Output the (x, y) coordinate of the center of the cell containing the given text.  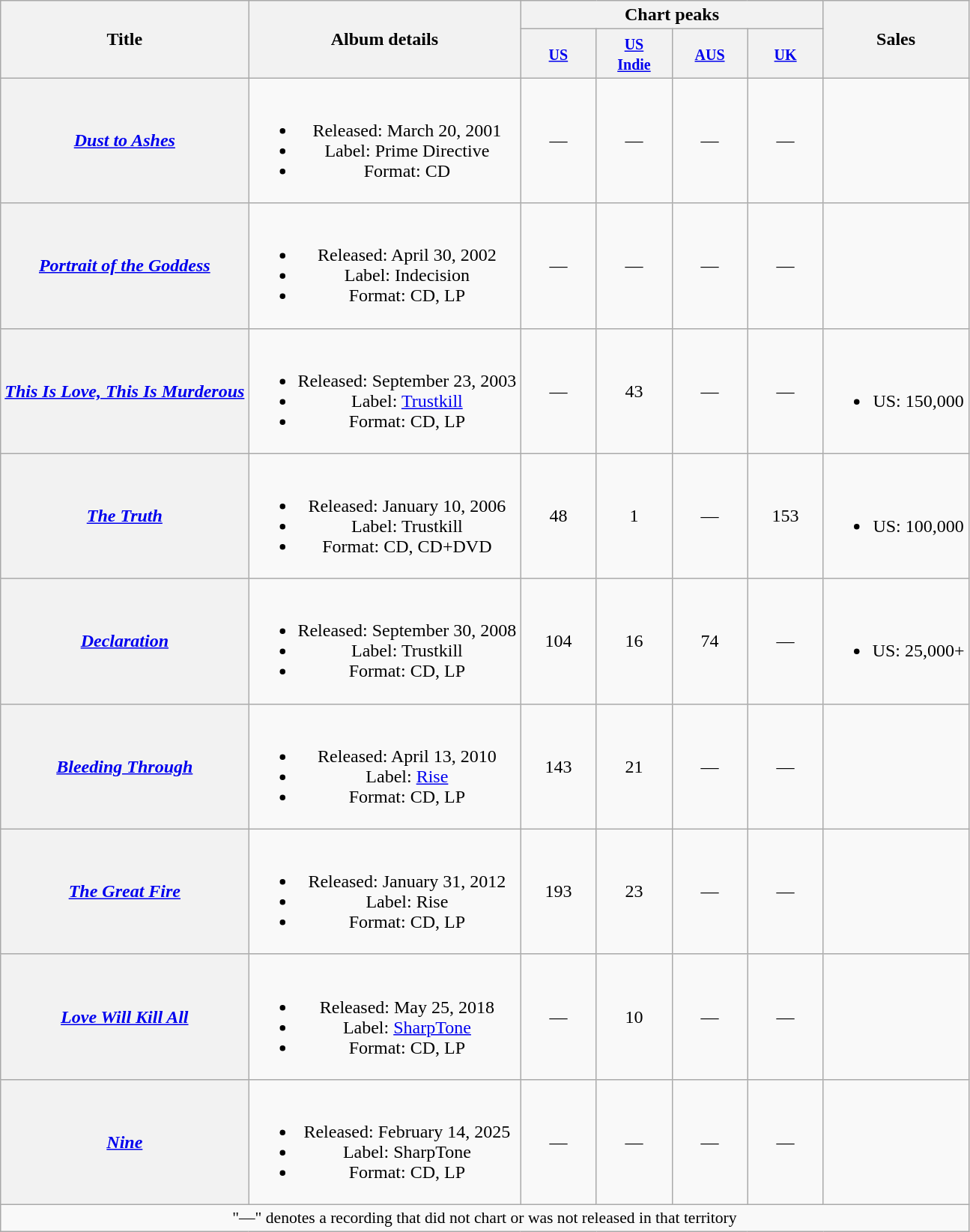
43 (634, 391)
Released: April 30, 2002Label: IndecisionFormat: CD, LP (385, 265)
Released: May 25, 2018Label: SharpToneFormat: CD, LP (385, 1016)
The Great Fire (124, 892)
Sales (896, 39)
Released: January 31, 2012Label: RiseFormat: CD, LP (385, 892)
1 (634, 516)
Portrait of the Goddess (124, 265)
US: 150,000 (896, 391)
Love Will Kill All (124, 1016)
74 (710, 641)
The Truth (124, 516)
Released: September 23, 2003Label: TrustkillFormat: CD, LP (385, 391)
Title (124, 39)
Released: September 30, 2008Label: TrustkillFormat: CD, LP (385, 641)
48 (559, 516)
Dust to Ashes (124, 141)
Released: April 13, 2010Label: RiseFormat: CD, LP (385, 766)
Chart peaks (672, 15)
193 (559, 892)
21 (634, 766)
143 (559, 766)
US: 100,000 (896, 516)
Released: March 20, 2001Label: Prime DirectiveFormat: CD (385, 141)
AUS (710, 54)
US: 25,000+ (896, 641)
16 (634, 641)
Album details (385, 39)
153 (785, 516)
UK (785, 54)
Released: January 10, 2006Label: TrustkillFormat: CD, CD+DVD (385, 516)
10 (634, 1016)
US (559, 54)
Bleeding Through (124, 766)
23 (634, 892)
Declaration (124, 641)
Nine (124, 1142)
104 (559, 641)
"—" denotes a recording that did not chart or was not released in that territory (485, 1218)
Released: February 14, 2025Label: SharpToneFormat: CD, LP (385, 1142)
USIndie (634, 54)
This Is Love, This Is Murderous (124, 391)
